Output the [X, Y] coordinate of the center of the cell containing the given text.  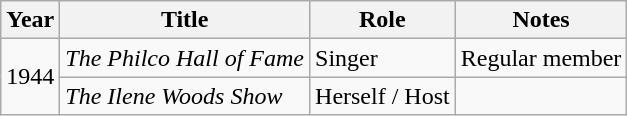
Title [185, 20]
Herself / Host [383, 96]
The Ilene Woods Show [185, 96]
Singer [383, 58]
1944 [30, 77]
The Philco Hall of Fame [185, 58]
Notes [541, 20]
Role [383, 20]
Year [30, 20]
Regular member [541, 58]
